From the cell containing the given text, extract its center point as [x, y] coordinate. 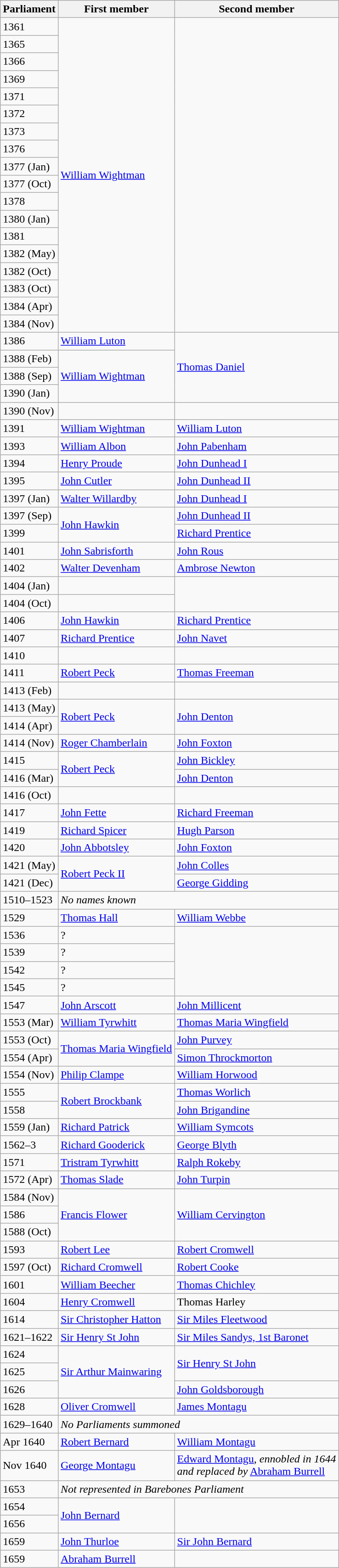
Philip Clampe [116, 1075]
1555 [29, 1092]
1414 (Nov) [29, 743]
Thomas Hall [116, 918]
1414 (Apr) [29, 725]
1554 (Apr) [29, 1057]
1558 [29, 1110]
1545 [29, 987]
1395 [29, 481]
1547 [29, 1005]
John Arscott [116, 1005]
1588 (Oct) [29, 1232]
1402 [29, 568]
1419 [29, 830]
Robert Cromwell [256, 1249]
John Purvey [256, 1040]
Francis Flower [116, 1215]
Ralph Rokeby [256, 1162]
Robert Cooke [256, 1267]
Sir Arthur Mainwaring [116, 1372]
George Gidding [256, 883]
Robert Brockbank [116, 1101]
1381 [29, 236]
No names known [198, 900]
1553 (Oct) [29, 1040]
William Cervington [256, 1215]
John Bickley [256, 760]
1510–1523 [29, 900]
Robert Bernard [116, 1442]
Richard Freeman [256, 813]
1384 (Apr) [29, 306]
1539 [29, 952]
1386 [29, 341]
Robert Peck II [116, 874]
John Pabenham [256, 446]
1420 [29, 848]
1597 (Oct) [29, 1267]
Walter Devenham [116, 568]
1417 [29, 813]
Robert Lee [116, 1249]
1391 [29, 428]
John Turpin [256, 1180]
John Abbotsley [116, 848]
1397 (Jan) [29, 498]
1365 [29, 44]
1390 (Jan) [29, 393]
1377 (Jan) [29, 166]
1406 [29, 621]
1382 (May) [29, 254]
John Rous [256, 551]
John Goldsborough [256, 1389]
1377 (Oct) [29, 184]
Roger Chamberlain [116, 743]
1653 [29, 1489]
1586 [29, 1215]
Edward Montagu, ennobled in 1644 and replaced by Abraham Burrell [256, 1465]
Parliament [29, 9]
1572 (Apr) [29, 1180]
John Bernard [116, 1515]
Thomas Worlich [256, 1092]
1626 [29, 1389]
1584 (Nov) [29, 1197]
1553 (Mar) [29, 1022]
1542 [29, 970]
1361 [29, 27]
1384 (Nov) [29, 324]
Nov 1640 [29, 1465]
1376 [29, 149]
1393 [29, 446]
1628 [29, 1407]
1399 [29, 533]
William Horwood [256, 1075]
1371 [29, 96]
1397 (Sep) [29, 516]
Richard Gooderick [116, 1145]
1529 [29, 918]
1593 [29, 1249]
1571 [29, 1162]
1416 (Oct) [29, 795]
Thomas Daniel [256, 367]
1378 [29, 201]
Simon Throckmorton [256, 1057]
1654 [29, 1506]
1562–3 [29, 1145]
1388 (Sep) [29, 376]
George Montagu [116, 1465]
1413 (Feb) [29, 690]
1404 (Jan) [29, 586]
1621–1622 [29, 1337]
Second member [256, 9]
James Montagu [256, 1407]
John Brigandine [256, 1110]
John Thurloe [116, 1541]
Oliver Cromwell [116, 1407]
1559 (Jan) [29, 1127]
Abraham Burrell [116, 1559]
William Albon [116, 446]
First member [116, 9]
1373 [29, 131]
1625 [29, 1372]
1656 [29, 1524]
1413 (May) [29, 708]
John Sabrisforth [116, 551]
1554 (Nov) [29, 1075]
1624 [29, 1355]
Tristram Tyrwhitt [116, 1162]
1372 [29, 114]
1366 [29, 62]
George Blyth [256, 1145]
John Colles [256, 865]
1536 [29, 935]
Sir Christopher Hatton [116, 1319]
William Webbe [256, 918]
Henry Cromwell [116, 1302]
Ambrose Newton [256, 568]
William Beecher [116, 1284]
No Parliaments summoned [198, 1424]
Hugh Parson [256, 830]
John Cutler [116, 481]
Apr 1640 [29, 1442]
1629–1640 [29, 1424]
1404 (Oct) [29, 603]
1411 [29, 673]
1390 (Nov) [29, 411]
Henry Proude [116, 463]
Thomas Slade [116, 1180]
1380 (Jan) [29, 219]
Walter Willardby [116, 498]
Richard Cromwell [116, 1267]
1416 (Mar) [29, 778]
1614 [29, 1319]
John Millicent [256, 1005]
Sir Miles Fleetwood [256, 1319]
Not represented in Barebones Parliament [198, 1489]
William Symcots [256, 1127]
Thomas Harley [256, 1302]
1604 [29, 1302]
1421 (Dec) [29, 883]
Richard Spicer [116, 830]
Sir Miles Sandys, 1st Baronet [256, 1337]
John Fette [116, 813]
Thomas Freeman [256, 673]
1421 (May) [29, 865]
1410 [29, 655]
William Montagu [256, 1442]
1401 [29, 551]
1388 (Feb) [29, 358]
Richard Patrick [116, 1127]
John Navet [256, 638]
William Tyrwhitt [116, 1022]
1369 [29, 79]
1407 [29, 638]
1383 (Oct) [29, 289]
1415 [29, 760]
1601 [29, 1284]
1382 (Oct) [29, 271]
Thomas Chichley [256, 1284]
Sir John Bernard [256, 1541]
1394 [29, 463]
